From the cell containing the given text, extract its center point as (x, y) coordinate. 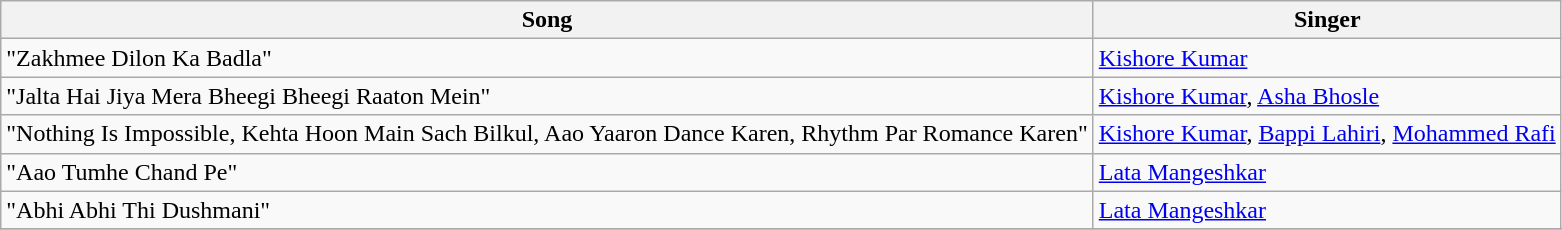
Kishore Kumar (1327, 58)
Kishore Kumar, Bappi Lahiri, Mohammed Rafi (1327, 134)
"Aao Tumhe Chand Pe" (547, 172)
"Abhi Abhi Thi Dushmani" (547, 210)
Kishore Kumar, Asha Bhosle (1327, 96)
Song (547, 20)
"Nothing Is Impossible, Kehta Hoon Main Sach Bilkul, Aao Yaaron Dance Karen, Rhythm Par Romance Karen" (547, 134)
Singer (1327, 20)
"Jalta Hai Jiya Mera Bheegi Bheegi Raaton Mein" (547, 96)
"Zakhmee Dilon Ka Badla" (547, 58)
